Capture the cell that displays the provided text and extract its (X, Y) central coordinate. 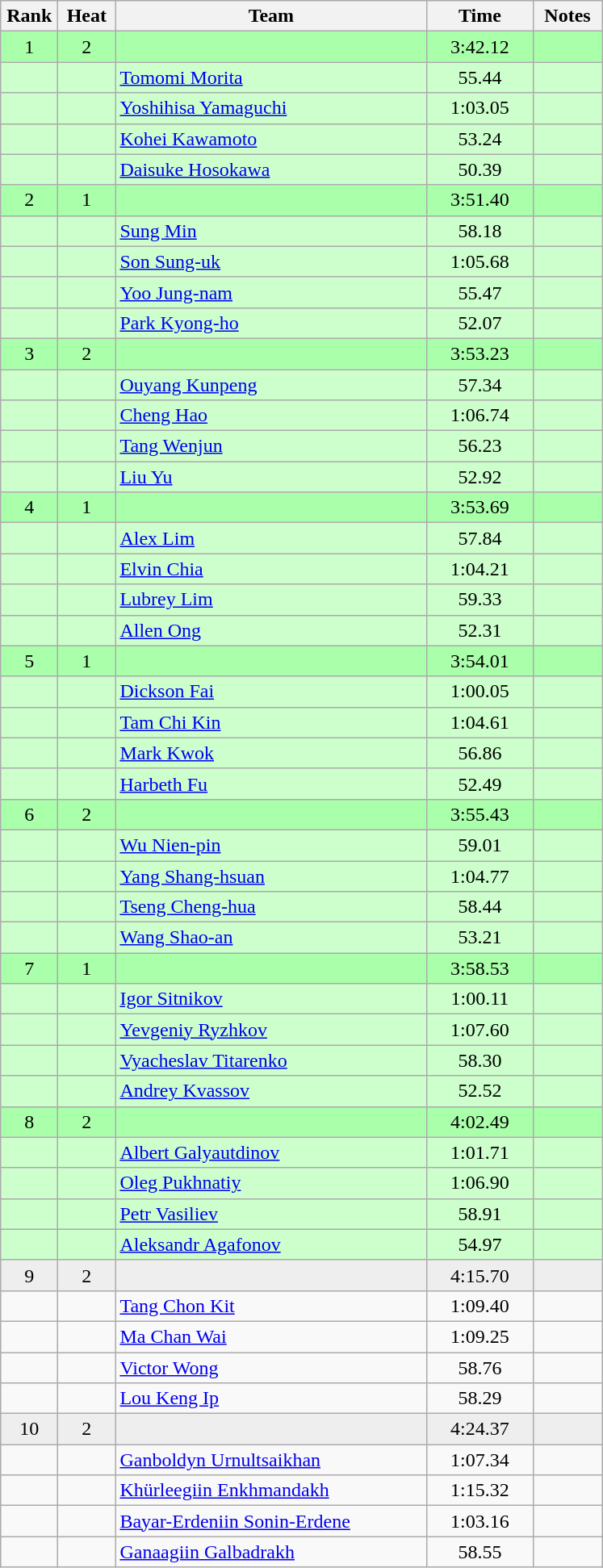
Dickson Fai (271, 692)
4 (29, 508)
Lou Keng Ip (271, 1399)
Yevgeniy Ryzhkov (271, 1030)
9 (29, 1275)
56.23 (479, 446)
3:53.69 (479, 508)
Victor Wong (271, 1368)
Alex Lim (271, 538)
Albert Galyautdinov (271, 1152)
3 (29, 353)
Liu Yu (271, 477)
Ouyang Kunpeng (271, 385)
58.29 (479, 1399)
6 (29, 814)
54.97 (479, 1244)
59.01 (479, 845)
53.24 (479, 139)
10 (29, 1429)
Yang Shang-hsuan (271, 876)
53.21 (479, 938)
1:01.71 (479, 1152)
Park Kyong-ho (271, 323)
Aleksandr Agafonov (271, 1244)
52.52 (479, 1091)
Tseng Cheng-hua (271, 907)
Wang Shao-an (271, 938)
55.47 (479, 292)
4:02.49 (479, 1122)
4:15.70 (479, 1275)
Petr Vasiliev (271, 1214)
Son Sung-uk (271, 261)
8 (29, 1122)
Tang Wenjun (271, 446)
3:51.40 (479, 200)
Ma Chan Wai (271, 1336)
Igor Sitnikov (271, 999)
55.44 (479, 77)
52.92 (479, 477)
1:04.21 (479, 569)
Vyacheslav Titarenko (271, 1060)
57.34 (479, 385)
3:58.53 (479, 968)
3:55.43 (479, 814)
1:05.68 (479, 261)
1:06.90 (479, 1183)
Tang Chon Kit (271, 1306)
1:03.16 (479, 1521)
Team (271, 16)
1:04.61 (479, 722)
Wu Nien-pin (271, 845)
Sung Min (271, 231)
1:03.05 (479, 108)
4:24.37 (479, 1429)
1:07.60 (479, 1030)
57.84 (479, 538)
58.55 (479, 1552)
58.76 (479, 1368)
56.86 (479, 753)
59.33 (479, 600)
1:09.40 (479, 1306)
1:00.11 (479, 999)
Bayar-Erdeniin Sonin-Erdene (271, 1521)
Allen Ong (271, 630)
52.31 (479, 630)
Cheng Hao (271, 416)
7 (29, 968)
Tam Chi Kin (271, 722)
Yoo Jung-nam (271, 292)
Rank (29, 16)
Ganaagiin Galbadrakh (271, 1552)
Khürleegiin Enkhmandakh (271, 1491)
Andrey Kvassov (271, 1091)
Notes (567, 16)
Lubrey Lim (271, 600)
Ganboldyn Urnultsaikhan (271, 1460)
1:09.25 (479, 1336)
Harbeth Fu (271, 784)
1:06.74 (479, 416)
3:42.12 (479, 47)
3:53.23 (479, 353)
Daisuke Hosokawa (271, 169)
52.07 (479, 323)
Yoshihisa Yamaguchi (271, 108)
3:54.01 (479, 661)
5 (29, 661)
1:07.34 (479, 1460)
Heat (87, 16)
1:04.77 (479, 876)
Kohei Kawamoto (271, 139)
50.39 (479, 169)
58.91 (479, 1214)
Mark Kwok (271, 753)
58.44 (479, 907)
Time (479, 16)
1:15.32 (479, 1491)
52.49 (479, 784)
1:00.05 (479, 692)
58.18 (479, 231)
Tomomi Morita (271, 77)
Oleg Pukhnatiy (271, 1183)
Elvin Chia (271, 569)
58.30 (479, 1060)
